Identify which cell holds the provided text, then report its (X, Y) central coordinate. 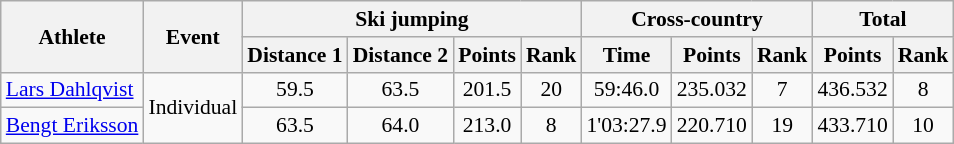
235.032 (712, 90)
Athlete (72, 36)
Lars Dahlqvist (72, 90)
Cross-country (696, 19)
Time (626, 55)
220.710 (712, 126)
Distance 2 (400, 55)
7 (782, 90)
Ski jumping (412, 19)
Bengt Eriksson (72, 126)
Total (882, 19)
213.0 (487, 126)
Event (192, 36)
436.532 (852, 90)
20 (552, 90)
Distance 1 (294, 55)
59:46.0 (626, 90)
19 (782, 126)
Individual (192, 108)
64.0 (400, 126)
59.5 (294, 90)
1'03:27.9 (626, 126)
10 (924, 126)
433.710 (852, 126)
201.5 (487, 90)
